Output the [x, y] coordinate of the center of the cell containing the given text.  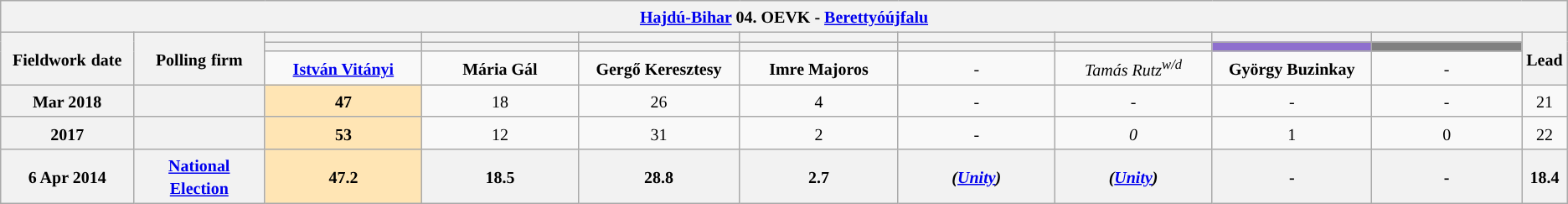
Gergő Keresztesy [658, 68]
2017 [67, 133]
47.2 [343, 176]
Lead [1545, 59]
Mar 2018 [67, 101]
47 [343, 101]
Polling firm [199, 59]
12 [500, 133]
22 [1545, 133]
Imre Majoros [819, 68]
National Election [199, 176]
1 [1292, 133]
21 [1545, 101]
Fieldwork date [67, 59]
6 Apr 2014 [67, 176]
53 [343, 133]
28.8 [658, 176]
31 [658, 133]
18.5 [500, 176]
Mária Gál [500, 68]
26 [658, 101]
18 [500, 101]
Tamás Rutzw/d [1132, 68]
István Vitányi [343, 68]
Hajdú-Bihar 04. OEVK - Berettyóújfalu [784, 17]
2 [819, 133]
18.4 [1545, 176]
György Buzinkay [1292, 68]
2.7 [819, 176]
4 [819, 101]
